Output the (X, Y) coordinate of the center of the cell containing the given text.  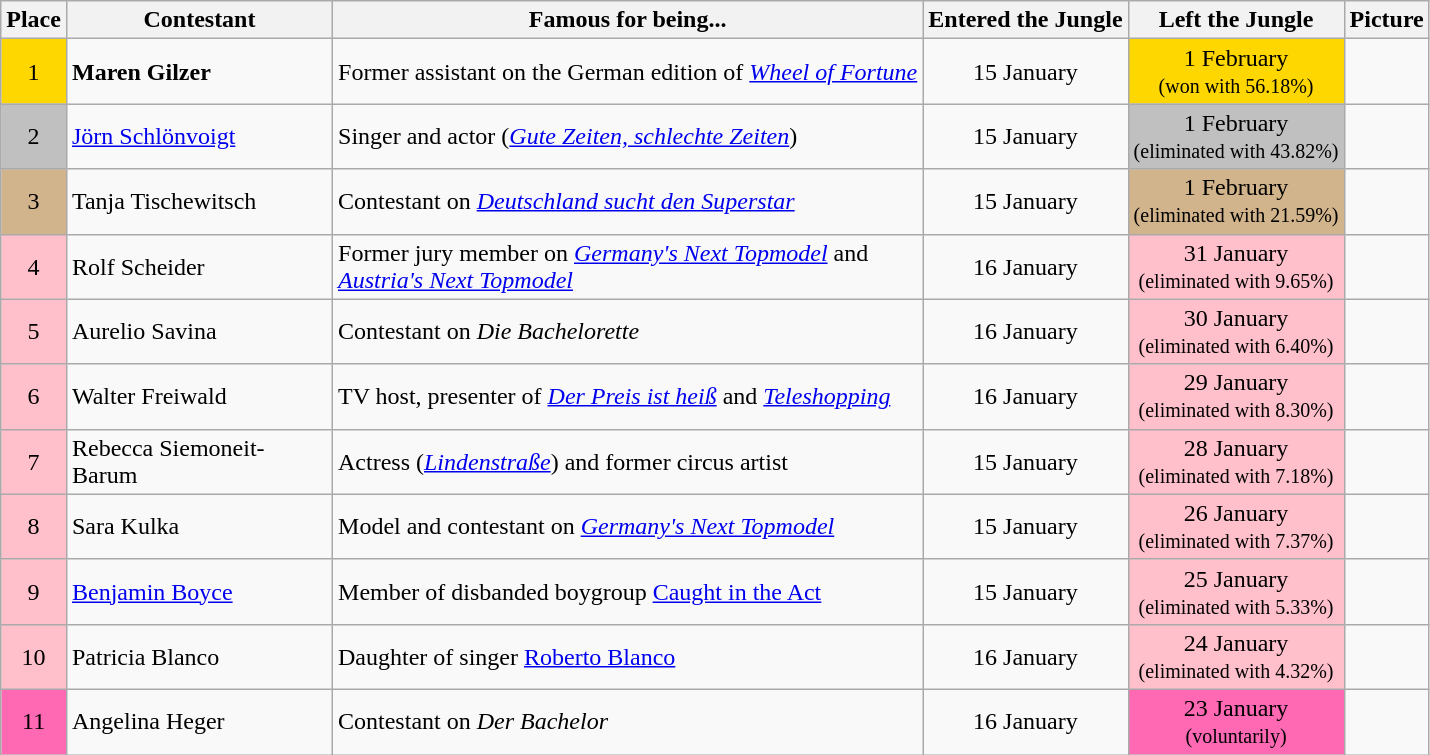
Patricia Blanco (199, 656)
Angelina Heger (199, 722)
Tanja Tischewitsch (199, 202)
TV host, presenter of Der Preis ist heiß and Teleshopping (628, 396)
8 (34, 526)
23 January (voluntarily) (1236, 722)
Entered the Jungle (1026, 20)
Rolf Scheider (199, 266)
Former jury member on Germany's Next Topmodel and Austria's Next Topmodel (628, 266)
Contestant on Der Bachelor (628, 722)
Famous for being... (628, 20)
1 (34, 72)
Member of disbanded boygroup Caught in the Act (628, 592)
Rebecca Siemoneit-Barum (199, 462)
5 (34, 332)
Former assistant on the German edition of Wheel of Fortune (628, 72)
Jörn Schlönvoigt (199, 136)
2 (34, 136)
4 (34, 266)
1 February (eliminated with 21.59%) (1236, 202)
Left the Jungle (1236, 20)
24 January (eliminated with 4.32%) (1236, 656)
Aurelio Savina (199, 332)
Model and contestant on Germany's Next Topmodel (628, 526)
Contestant on Deutschland sucht den Superstar (628, 202)
Daughter of singer Roberto Blanco (628, 656)
Contestant on Die Bachelorette (628, 332)
Sara Kulka (199, 526)
Contestant (199, 20)
25 January (eliminated with 5.33%) (1236, 592)
26 January (eliminated with 7.37%) (1236, 526)
Walter Freiwald (199, 396)
10 (34, 656)
29 January (eliminated with 8.30%) (1236, 396)
Actress (Lindenstraße) and former circus artist (628, 462)
7 (34, 462)
9 (34, 592)
6 (34, 396)
1 February (eliminated with 43.82%) (1236, 136)
1 February (won with 56.18%) (1236, 72)
Picture (1386, 20)
3 (34, 202)
30 January (eliminated with 6.40%) (1236, 332)
28 January (eliminated with 7.18%) (1236, 462)
Singer and actor (Gute Zeiten, schlechte Zeiten) (628, 136)
Place (34, 20)
Benjamin Boyce (199, 592)
31 January (eliminated with 9.65%) (1236, 266)
Maren Gilzer (199, 72)
11 (34, 722)
